Return (x, y) of the center of cell containing provided text 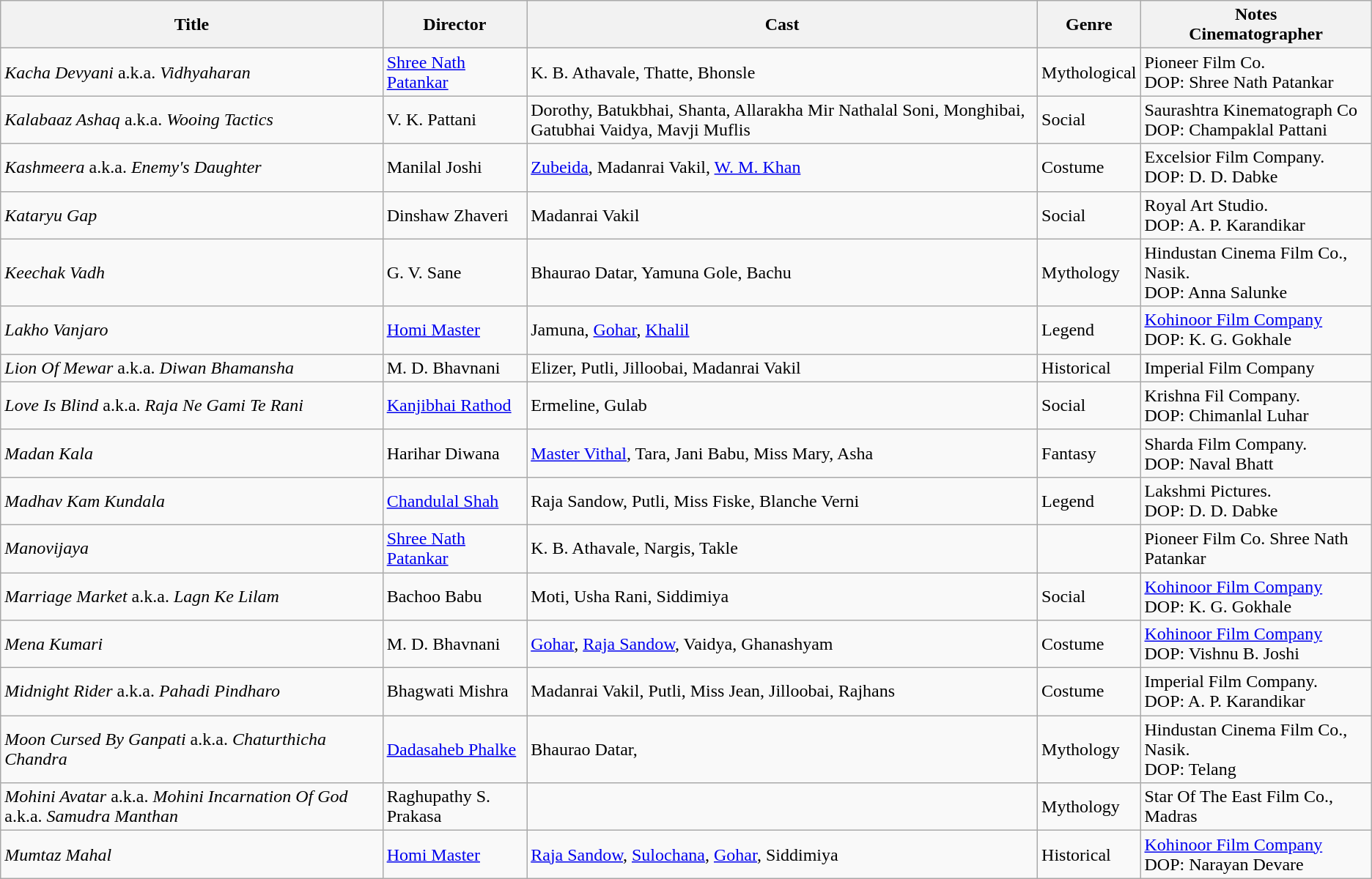
K. B. Athavale, Nargis, Takle (783, 548)
Bhagwati Mishra (454, 691)
Bhaurao Datar, (783, 749)
Fantasy (1089, 453)
Kashmeera a.k.a. Enemy's Daughter (192, 167)
Cast (783, 25)
Zubeida, Madanrai Vakil, W. M. Khan (783, 167)
Royal Art Studio.DOP: A. P. Karandikar (1256, 215)
Star Of The East Film Co., Madras (1256, 807)
Chandulal Shah (454, 501)
Genre (1089, 25)
Hindustan Cinema Film Co., Nasik.DOP: Anna Salunke (1256, 272)
G. V. Sane (454, 272)
Dadasaheb Phalke (454, 749)
NotesCinematographer (1256, 25)
Ermeline, Gulab (783, 406)
Kohinoor Film CompanyDOP: Narayan Devare (1256, 854)
Kataryu Gap (192, 215)
Dinshaw Zhaveri (454, 215)
K. B. Athavale, Thatte, Bhonsle (783, 72)
Title (192, 25)
Moti, Usha Rani, Siddimiya (783, 596)
Keechak Vadh (192, 272)
Madanrai Vakil, Putli, Miss Jean, Jilloobai, Rajhans (783, 691)
Saurashtra Kinematograph CoDOP: Champaklal Pattani (1256, 120)
Elizer, Putli, Jilloobai, Madanrai Vakil (783, 368)
Lakho Vanjaro (192, 330)
Krishna Fil Company.DOP: Chimanlal Luhar (1256, 406)
Madanrai Vakil (783, 215)
Jamuna, Gohar, Khalil (783, 330)
Imperial Film Company.DOP: A. P. Karandikar (1256, 691)
Kalabaaz Ashaq a.k.a. Wooing Tactics (192, 120)
Mumtaz Mahal (192, 854)
Dorothy, Batukbhai, Shanta, Allarakha Mir Nathalal Soni, Monghibai, Gatubhai Vaidya, Mavji Muflis (783, 120)
Harihar Diwana (454, 453)
Manovijaya (192, 548)
Marriage Market a.k.a. Lagn Ke Lilam (192, 596)
Imperial Film Company (1256, 368)
Mena Kumari (192, 645)
Madhav Kam Kundala (192, 501)
Master Vithal, Tara, Jani Babu, Miss Mary, Asha (783, 453)
Raja Sandow, Sulochana, Gohar, Siddimiya (783, 854)
Midnight Rider a.k.a. Pahadi Pindharo (192, 691)
Mohini Avatar a.k.a. Mohini Incarnation Of God a.k.a. Samudra Manthan (192, 807)
Mythological (1089, 72)
V. K. Pattani (454, 120)
Kacha Devyani a.k.a. Vidhyaharan (192, 72)
Love Is Blind a.k.a. Raja Ne Gami Te Rani (192, 406)
Bhaurao Datar, Yamuna Gole, Bachu (783, 272)
Madan Kala (192, 453)
Bachoo Babu (454, 596)
Raghupathy S. Prakasa (454, 807)
Pioneer Film Co. Shree Nath Patankar (1256, 548)
Lion Of Mewar a.k.a. Diwan Bhamansha (192, 368)
Excelsior Film Company.DOP: D. D. Dabke (1256, 167)
Pioneer Film Co.DOP: Shree Nath Patankar (1256, 72)
Director (454, 25)
Moon Cursed By Ganpati a.k.a. Chaturthicha Chandra (192, 749)
Kohinoor Film CompanyDOP: Vishnu B. Joshi (1256, 645)
Kanjibhai Rathod (454, 406)
Sharda Film Company.DOP: Naval Bhatt (1256, 453)
Manilal Joshi (454, 167)
Gohar, Raja Sandow, Vaidya, Ghanashyam (783, 645)
Lakshmi Pictures.DOP: D. D. Dabke (1256, 501)
Raja Sandow, Putli, Miss Fiske, Blanche Verni (783, 501)
Hindustan Cinema Film Co., Nasik.DOP: Telang (1256, 749)
